Identify which cell holds the provided text, then report its (x, y) central coordinate. 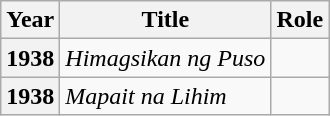
Year (30, 20)
Mapait na Lihim (166, 96)
Role (300, 20)
Himagsikan ng Puso (166, 58)
Title (166, 20)
